Return the [X, Y] coordinate for the center point of the cell that contains the specified text.  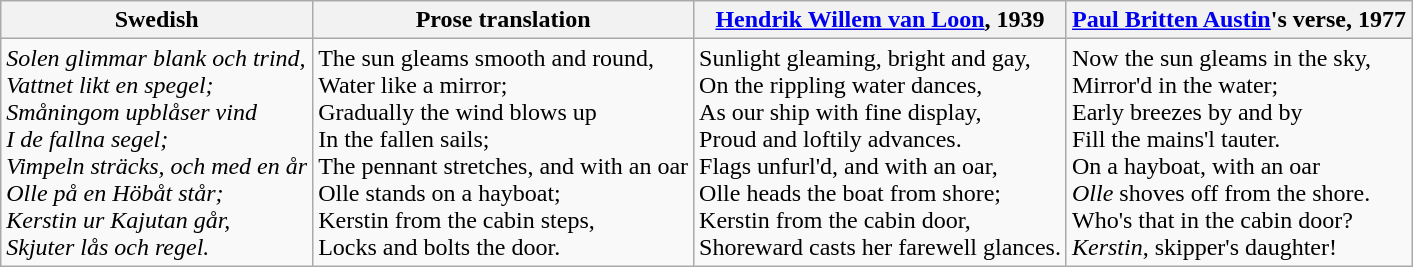
Swedish [157, 20]
Prose translation [504, 20]
Paul Britten Austin's verse, 1977 [1238, 20]
Hendrik Willem van Loon, 1939 [880, 20]
